Output the (X, Y) coordinate of the center of the cell containing the given text.  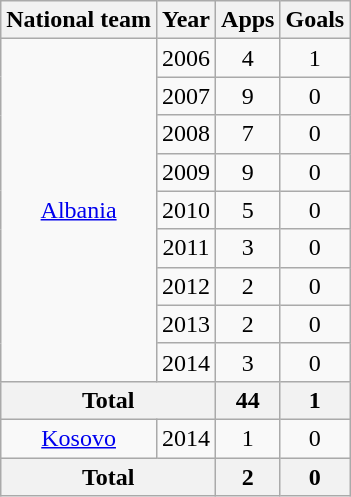
Albania (79, 210)
7 (248, 134)
National team (79, 20)
Goals (315, 20)
2009 (186, 172)
44 (248, 400)
Kosovo (79, 438)
2006 (186, 58)
2007 (186, 96)
Apps (248, 20)
2011 (186, 248)
2010 (186, 210)
4 (248, 58)
2013 (186, 324)
2012 (186, 286)
Year (186, 20)
2008 (186, 134)
5 (248, 210)
